Provide the (X, Y) coordinate of the cell's center where the given text is located.  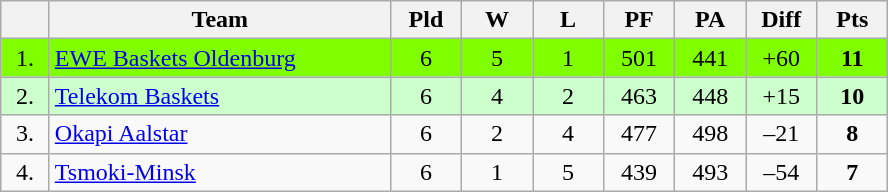
477 (640, 134)
Diff (782, 20)
448 (710, 96)
Okapi Aalstar (220, 134)
L (568, 20)
7 (852, 172)
Tsmoki-Minsk (220, 172)
4. (26, 172)
2. (26, 96)
–21 (782, 134)
493 (710, 172)
498 (710, 134)
PF (640, 20)
1. (26, 58)
EWE Baskets Oldenburg (220, 58)
11 (852, 58)
441 (710, 58)
Pld (426, 20)
Telekom Baskets (220, 96)
8 (852, 134)
+60 (782, 58)
10 (852, 96)
W (496, 20)
Team (220, 20)
439 (640, 172)
Pts (852, 20)
–54 (782, 172)
PA (710, 20)
3. (26, 134)
501 (640, 58)
+15 (782, 96)
463 (640, 96)
